Locate the cell with the specified text and output its [X, Y] center coordinate. 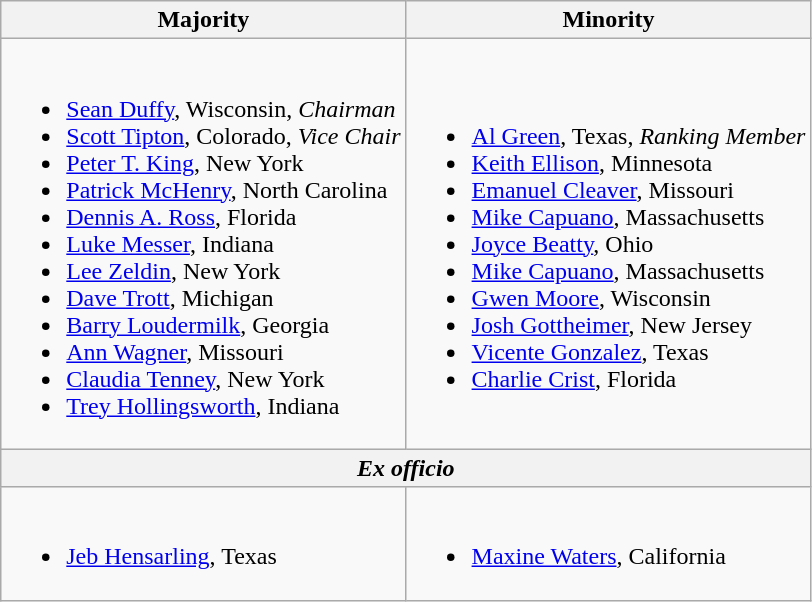
Jeb Hensarling, Texas [204, 544]
Ex officio [406, 468]
Maxine Waters, California [608, 544]
Minority [608, 20]
Majority [204, 20]
